For the text-containing cell, return its midpoint in [x, y] coordinate format. 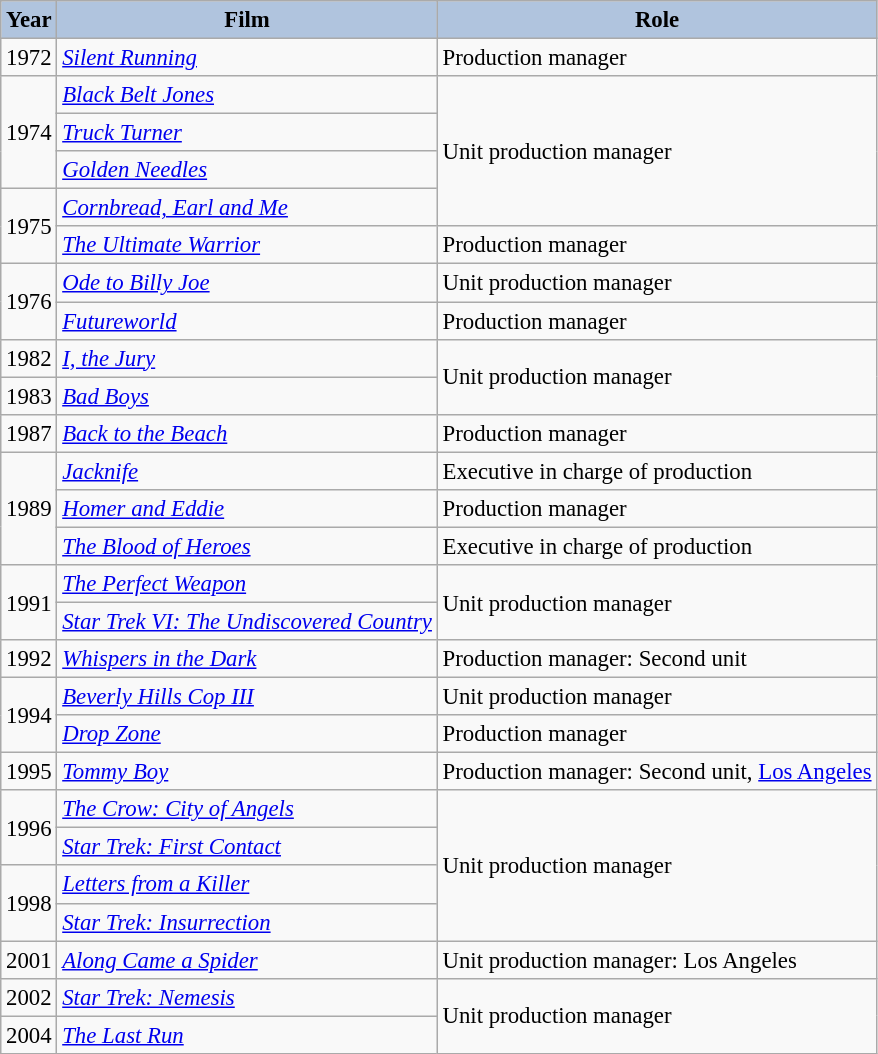
1975 [29, 226]
1996 [29, 828]
Star Trek VI: The Undiscovered Country [247, 621]
1972 [29, 58]
1987 [29, 433]
Star Trek: Insurrection [247, 922]
Futureworld [247, 321]
Unit production manager: Los Angeles [657, 960]
Letters from a Killer [247, 885]
Tommy Boy [247, 772]
Year [29, 20]
Production manager: Second unit [657, 659]
2004 [29, 1035]
Bad Boys [247, 396]
The Crow: City of Angels [247, 809]
Role [657, 20]
Jacknife [247, 471]
1994 [29, 716]
Along Came a Spider [247, 960]
2001 [29, 960]
1992 [29, 659]
The Last Run [247, 1035]
1983 [29, 396]
Homer and Eddie [247, 509]
Drop Zone [247, 734]
Back to the Beach [247, 433]
1989 [29, 508]
Golden Needles [247, 170]
1976 [29, 302]
The Perfect Weapon [247, 584]
Star Trek: Nemesis [247, 997]
2002 [29, 997]
1995 [29, 772]
1982 [29, 358]
Beverly Hills Cop III [247, 697]
Production manager: Second unit, Los Angeles [657, 772]
Star Trek: First Contact [247, 847]
1991 [29, 602]
I, the Jury [247, 358]
Ode to Billy Joe [247, 283]
1998 [29, 904]
Truck Turner [247, 133]
Cornbread, Earl and Me [247, 208]
Whispers in the Dark [247, 659]
Silent Running [247, 58]
1974 [29, 132]
The Ultimate Warrior [247, 245]
Black Belt Jones [247, 95]
Film [247, 20]
The Blood of Heroes [247, 546]
